Detect which cell encompasses the target text, then output its (x, y) center coordinate. 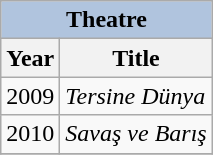
2009 (30, 96)
Year (30, 58)
2010 (30, 134)
Theatre (106, 20)
Savaş ve Barış (136, 134)
Tersine Dünya (136, 96)
Title (136, 58)
